For the text-containing cell, return its midpoint in (X, Y) coordinate format. 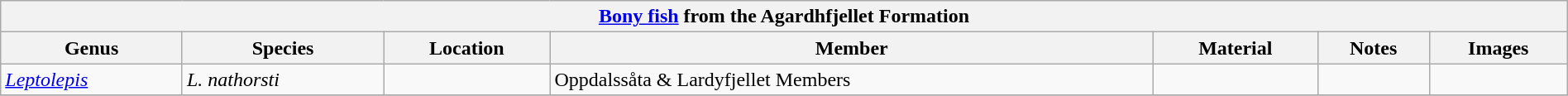
Species (283, 48)
L. nathorsti (283, 79)
Notes (1373, 48)
Leptolepis (92, 79)
Bony fish from the Agardhfjellet Formation (784, 17)
Location (466, 48)
Genus (92, 48)
Oppdalssåta & Lardyfjellet Members (852, 79)
Images (1499, 48)
Member (852, 48)
Material (1236, 48)
